From the cell containing the given text, extract its center point as (X, Y) coordinate. 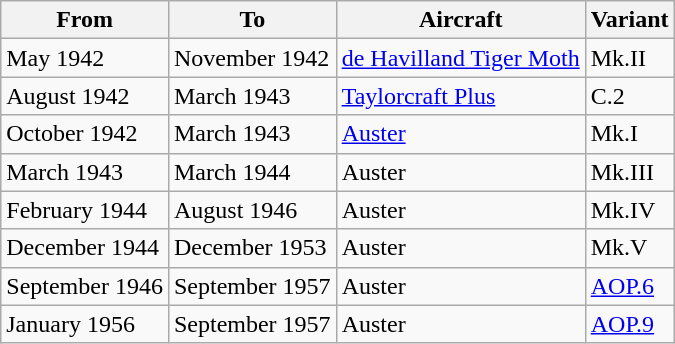
AOP.9 (630, 324)
Mk.II (630, 58)
C.2 (630, 96)
December 1944 (85, 248)
From (85, 20)
AOP.6 (630, 286)
August 1942 (85, 96)
September 1946 (85, 286)
Mk.I (630, 134)
December 1953 (252, 248)
Variant (630, 20)
Mk.III (630, 172)
May 1942 (85, 58)
January 1956 (85, 324)
de Havilland Tiger Moth (460, 58)
March 1944 (252, 172)
Taylorcraft Plus (460, 96)
October 1942 (85, 134)
Mk.IV (630, 210)
Mk.V (630, 248)
August 1946 (252, 210)
To (252, 20)
February 1944 (85, 210)
November 1942 (252, 58)
Aircraft (460, 20)
